Identify which cell holds the provided text, then report its (x, y) central coordinate. 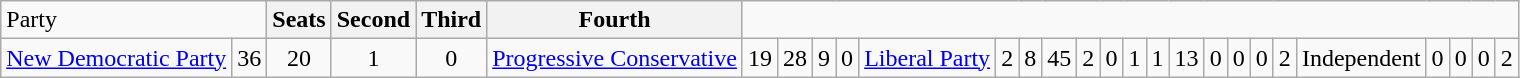
45 (1060, 58)
Fourth (615, 20)
Progressive Conservative (615, 58)
8 (1030, 58)
13 (1186, 58)
20 (299, 58)
New Democratic Party (116, 58)
28 (794, 58)
Second (373, 20)
Seats (299, 20)
19 (760, 58)
Third (452, 20)
36 (250, 58)
Independent (1361, 58)
Party (134, 20)
9 (824, 58)
Liberal Party (928, 58)
